Return the [X, Y] coordinate for the center point of the cell that contains the specified text.  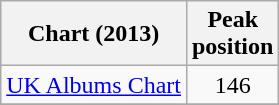
Chart (2013) [94, 34]
146 [232, 85]
Peakposition [232, 34]
UK Albums Chart [94, 85]
